From the cell containing the given text, extract its center point as [X, Y] coordinate. 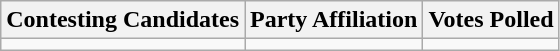
Party Affiliation [334, 20]
Votes Polled [491, 20]
Contesting Candidates [123, 20]
